Output the (x, y) coordinate of the center of the cell containing the given text.  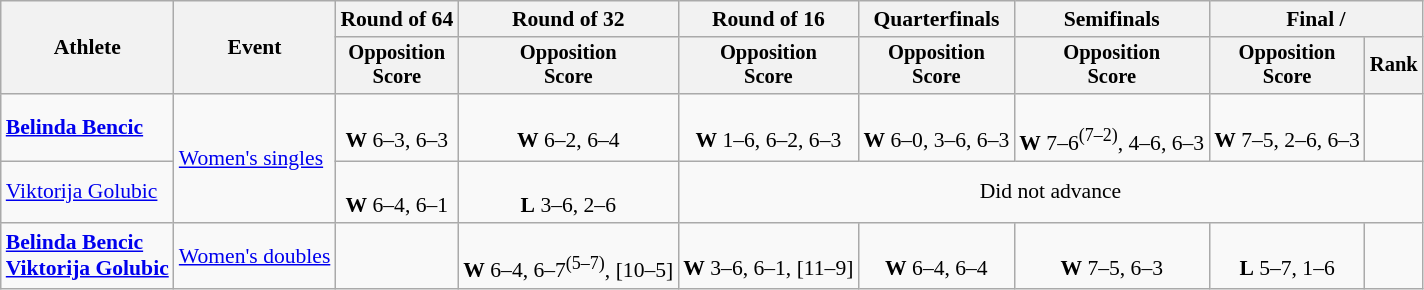
Round of 16 (768, 19)
Quarterfinals (936, 19)
W 7–6(7–2), 4–6, 6–3 (1112, 128)
Belinda BencicViktorija Golubic (88, 256)
Did not advance (1050, 192)
L 3–6, 2–6 (568, 192)
Event (255, 48)
W 6–4, 6–1 (396, 192)
Semifinals (1112, 19)
Final / (1316, 19)
Round of 32 (568, 19)
Rank (1394, 66)
W 6–3, 6–3 (396, 128)
W 7–5, 2–6, 6–3 (1287, 128)
W 6–4, 6–7(5–7), [10–5] (568, 256)
Athlete (88, 48)
W 7–5, 6–3 (1112, 256)
W 6–0, 3–6, 6–3 (936, 128)
W 3–6, 6–1, [11–9] (768, 256)
W 1–6, 6–2, 6–3 (768, 128)
Belinda Bencic (88, 128)
Women's doubles (255, 256)
W 6–4, 6–4 (936, 256)
Round of 64 (396, 19)
Women's singles (255, 158)
L 5–7, 1–6 (1287, 256)
Viktorija Golubic (88, 192)
W 6–2, 6–4 (568, 128)
